Return the (x, y) coordinate for the center point of the cell that contains the specified text.  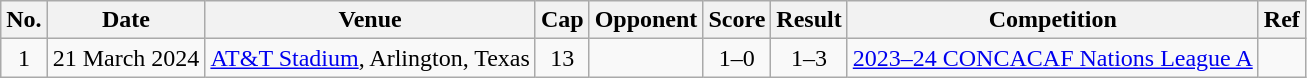
1–0 (737, 58)
21 March 2024 (126, 58)
Venue (370, 20)
No. (24, 20)
Opponent (646, 20)
AT&T Stadium, Arlington, Texas (370, 58)
Cap (562, 20)
Date (126, 20)
Ref (1282, 20)
2023–24 CONCACAF Nations League A (1052, 58)
Score (737, 20)
13 (562, 58)
Result (809, 20)
1–3 (809, 58)
1 (24, 58)
Competition (1052, 20)
